Capture the cell that displays the provided text and extract its (x, y) central coordinate. 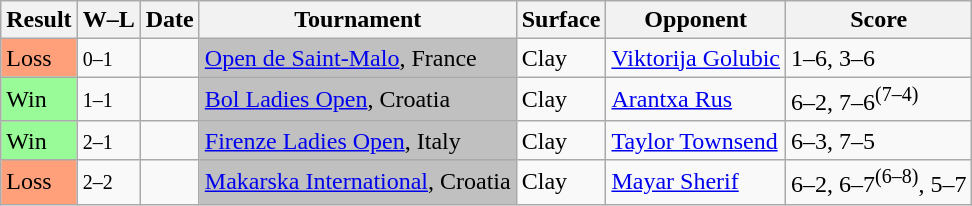
1–1 (108, 100)
Score (879, 20)
0–1 (108, 58)
Firenze Ladies Open, Italy (358, 140)
2–1 (108, 140)
Bol Ladies Open, Croatia (358, 100)
6–2, 6–7(6–8), 5–7 (879, 182)
Tournament (358, 20)
Mayar Sherif (696, 182)
Result (39, 20)
Taylor Townsend (696, 140)
2–2 (108, 182)
W–L (108, 20)
Viktorija Golubic (696, 58)
Surface (561, 20)
6–3, 7–5 (879, 140)
1–6, 3–6 (879, 58)
Date (170, 20)
Open de Saint-Malo, France (358, 58)
Arantxa Rus (696, 100)
6–2, 7–6(7–4) (879, 100)
Makarska International, Croatia (358, 182)
Opponent (696, 20)
